Extract the [X, Y] coordinate from the center of the cell holding the provided text.  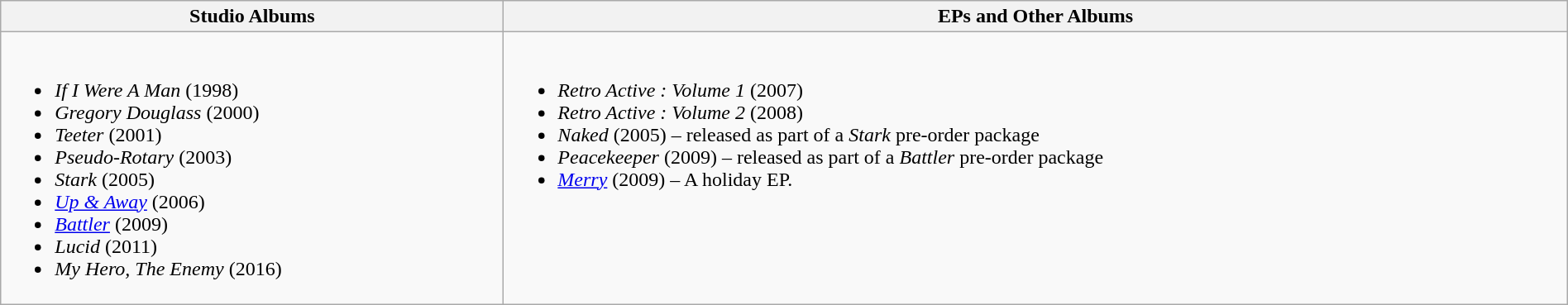
EPs and Other Albums [1035, 17]
Studio Albums [252, 17]
